Determine the (X, Y) coordinate at the center of the cell enclosing the given text.  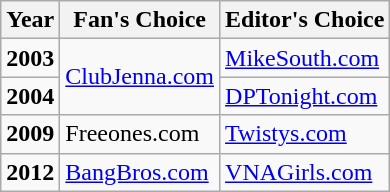
DPTonight.com (305, 96)
VNAGirls.com (305, 172)
Editor's Choice (305, 20)
ClubJenna.com (140, 77)
2012 (30, 172)
Twistys.com (305, 134)
2003 (30, 58)
BangBros.com (140, 172)
Fan's Choice (140, 20)
2004 (30, 96)
MikeSouth.com (305, 58)
2009 (30, 134)
Year (30, 20)
Freeones.com (140, 134)
